Pinpoint the cell where the given text exists, returning its (x, y) midpoint coordinate. 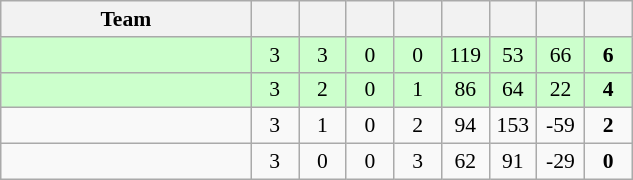
94 (465, 126)
153 (513, 126)
91 (513, 162)
86 (465, 90)
-59 (561, 126)
-29 (561, 162)
66 (561, 55)
4 (608, 90)
Team (126, 19)
62 (465, 162)
53 (513, 55)
64 (513, 90)
6 (608, 55)
22 (561, 90)
119 (465, 55)
